Find where the given text appears and provide that cell's center as [X, Y] coordinate. 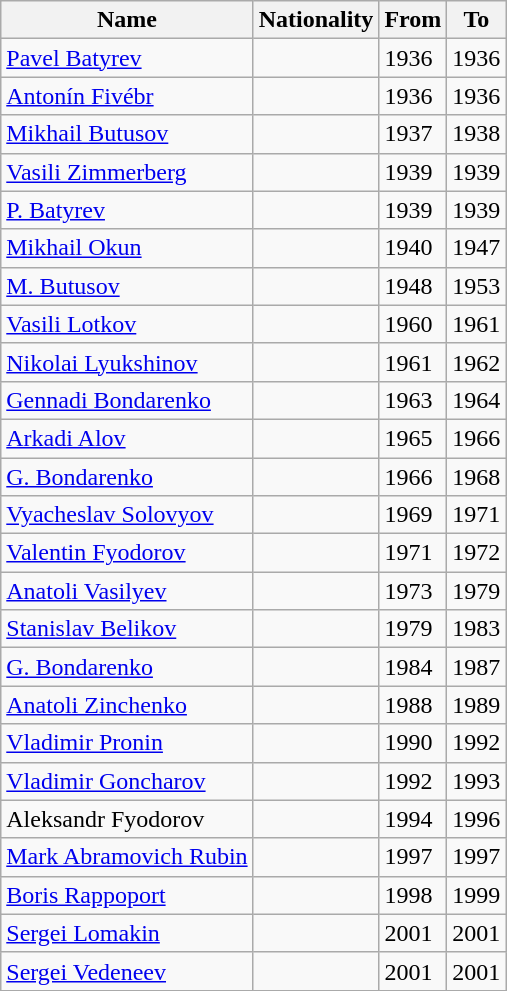
To [476, 20]
1962 [476, 362]
1963 [413, 400]
1960 [413, 324]
1998 [413, 895]
Valentin Fyodorov [127, 553]
1947 [476, 248]
Stanislav Belikov [127, 629]
1968 [476, 477]
Name [127, 20]
1990 [413, 743]
Arkadi Alov [127, 438]
Gennadi Bondarenko [127, 400]
M. Butusov [127, 286]
Pavel Batyrev [127, 58]
1969 [413, 515]
1987 [476, 667]
Vladimir Pronin [127, 743]
Anatoli Zinchenko [127, 705]
1999 [476, 895]
1965 [413, 438]
1940 [413, 248]
Mikhail Butusov [127, 134]
1964 [476, 400]
Nationality [316, 20]
Mikhail Okun [127, 248]
1983 [476, 629]
1993 [476, 781]
Sergei Lomakin [127, 933]
1948 [413, 286]
Mark Abramovich Rubin [127, 857]
1994 [413, 819]
1953 [476, 286]
Vasili Zimmerberg [127, 172]
1988 [413, 705]
Anatoli Vasilyev [127, 591]
Nikolai Lyukshinov [127, 362]
From [413, 20]
1938 [476, 134]
Vyacheslav Solovyov [127, 515]
Aleksandr Fyodorov [127, 819]
1996 [476, 819]
1984 [413, 667]
1972 [476, 553]
Boris Rappoport [127, 895]
Sergei Vedeneev [127, 971]
Antonín Fivébr [127, 96]
Vladimir Goncharov [127, 781]
Vasili Lotkov [127, 324]
1973 [413, 591]
P. Batyrev [127, 210]
1989 [476, 705]
1937 [413, 134]
